Determine the (x, y) coordinate at the center of the cell enclosing the given text.  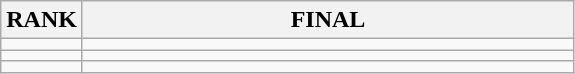
RANK (42, 20)
FINAL (328, 20)
